Extract the (X, Y) coordinate from the center of the cell holding the provided text.  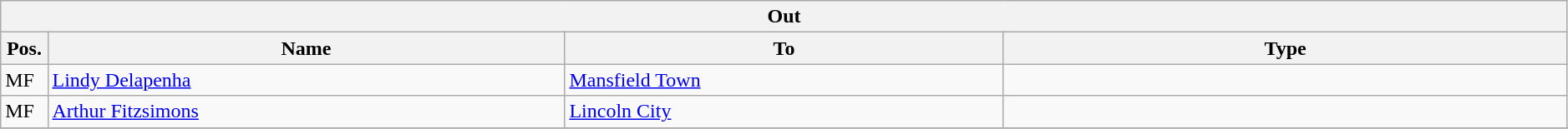
Lindy Delapenha (306, 80)
Out (784, 17)
Lincoln City (784, 112)
Arthur Fitzsimons (306, 112)
To (784, 48)
Name (306, 48)
Type (1285, 48)
Pos. (24, 48)
Mansfield Town (784, 80)
